Return the [X, Y] coordinate for the center point of the cell that contains the specified text.  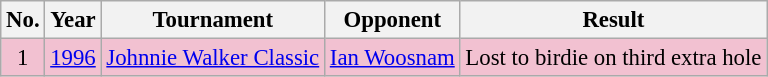
Year [73, 20]
Opponent [393, 20]
Lost to birdie on third extra hole [614, 58]
1996 [73, 58]
No. [23, 20]
Ian Woosnam [393, 58]
Tournament [212, 20]
Johnnie Walker Classic [212, 58]
Result [614, 20]
1 [23, 58]
